Capture the cell that displays the provided text and extract its (X, Y) central coordinate. 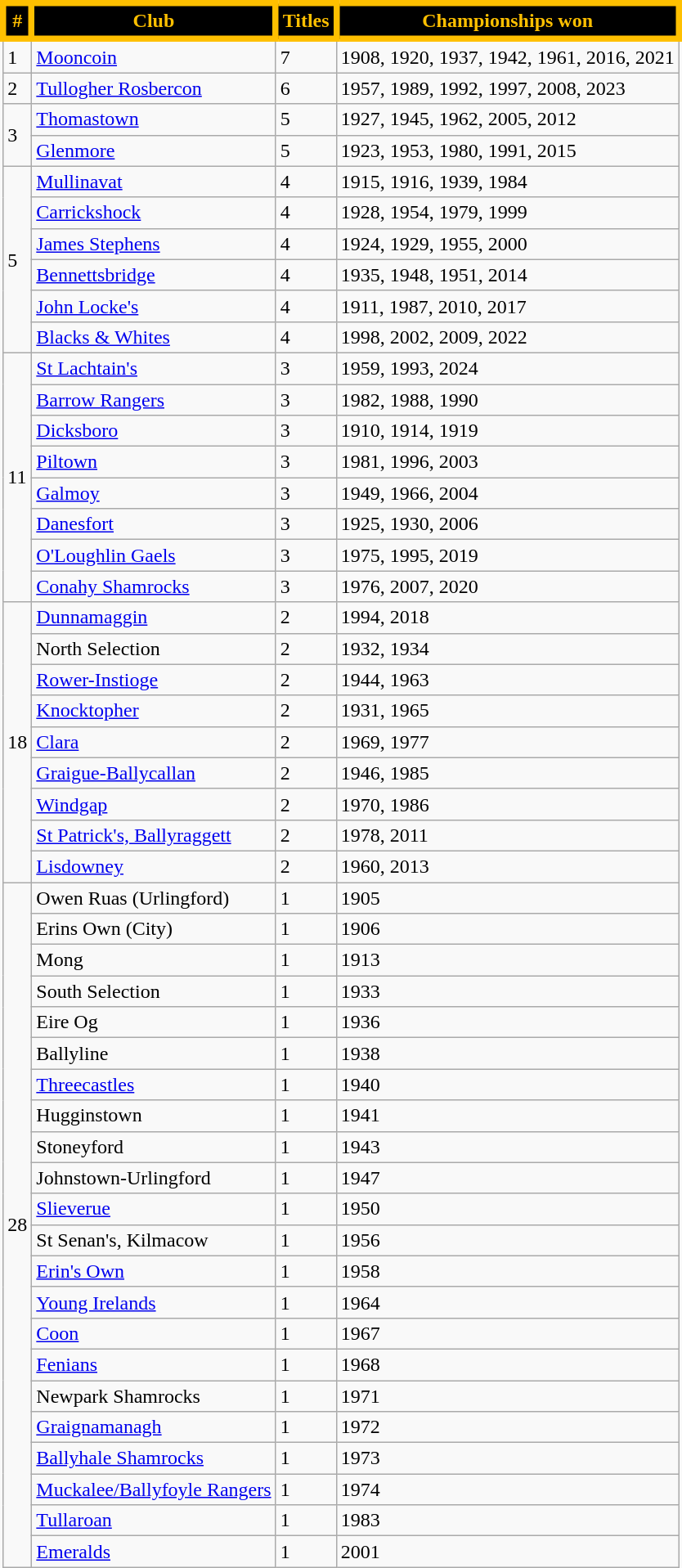
7 (306, 56)
Conahy Shamrocks (154, 586)
1957, 1989, 1992, 1997, 2008, 2023 (507, 88)
28 (18, 1224)
1968 (507, 1364)
Glenmore (154, 151)
1950 (507, 1209)
Muckalee/Ballyfoyle Rangers (154, 1489)
# (18, 21)
1982, 1988, 1990 (507, 400)
John Locke's (154, 306)
Rower-Instioge (154, 680)
1927, 1945, 1962, 2005, 2012 (507, 119)
Threecastles (154, 1085)
Owen Ruas (Urlingford) (154, 897)
Graigue-Ballycallan (154, 773)
1959, 1993, 2024 (507, 368)
1958 (507, 1271)
Blacks & Whites (154, 337)
1974 (507, 1489)
2001 (507, 1552)
Club (154, 21)
1998, 2002, 2009, 2022 (507, 337)
St Patrick's, Ballyraggett (154, 835)
1933 (507, 991)
1938 (507, 1054)
Emeralds (154, 1552)
Mong (154, 960)
1940 (507, 1085)
1924, 1929, 1955, 2000 (507, 244)
Erins Own (City) (154, 929)
Young Irelands (154, 1302)
11 (18, 477)
1970, 1986 (507, 804)
Dicksboro (154, 431)
1910, 1914, 1919 (507, 431)
Erin's Own (154, 1271)
1946, 1985 (507, 773)
St Lachtain's (154, 368)
1960, 2013 (507, 866)
Windgap (154, 804)
Ballyhale Shamrocks (154, 1458)
Dunnamaggin (154, 618)
1928, 1954, 1979, 1999 (507, 213)
Eire Og (154, 1022)
1969, 1977 (507, 742)
1949, 1966, 2004 (507, 493)
Ballyline (154, 1054)
1913 (507, 960)
1941 (507, 1116)
Piltown (154, 462)
1936 (507, 1022)
1978, 2011 (507, 835)
Mooncoin (154, 56)
1947 (507, 1178)
Barrow Rangers (154, 400)
1964 (507, 1302)
1931, 1965 (507, 711)
O'Loughlin Gaels (154, 555)
Lisdowney (154, 866)
Coon (154, 1333)
1956 (507, 1240)
Bennettsbridge (154, 275)
1975, 1995, 2019 (507, 555)
1905 (507, 897)
6 (306, 88)
1967 (507, 1333)
Tullogher Rosbercon (154, 88)
1944, 1963 (507, 680)
North Selection (154, 649)
South Selection (154, 991)
1911, 1987, 2010, 2017 (507, 306)
Danesfort (154, 524)
1915, 1916, 1939, 1984 (507, 182)
1943 (507, 1147)
Mullinavat (154, 182)
Stoneyford (154, 1147)
1925, 1930, 2006 (507, 524)
Knocktopher (154, 711)
1972 (507, 1427)
Clara (154, 742)
Johnstown-Urlingford (154, 1178)
1981, 1996, 2003 (507, 462)
Thomastown (154, 119)
Hugginstown (154, 1116)
1908, 1920, 1937, 1942, 1961, 2016, 2021 (507, 56)
1976, 2007, 2020 (507, 586)
Galmoy (154, 493)
Carrickshock (154, 213)
1983 (507, 1521)
1923, 1953, 1980, 1991, 2015 (507, 151)
Championships won (507, 21)
1932, 1934 (507, 649)
Slieverue (154, 1209)
1973 (507, 1458)
Graignamanagh (154, 1427)
James Stephens (154, 244)
18 (18, 743)
Titles (306, 21)
St Senan's, Kilmacow (154, 1240)
Newpark Shamrocks (154, 1396)
1935, 1948, 1951, 2014 (507, 275)
1994, 2018 (507, 618)
Tullaroan (154, 1521)
1906 (507, 929)
Fenians (154, 1364)
1971 (507, 1396)
